Scan for the cell matching the given text and deliver its (x, y) coordinate at center. 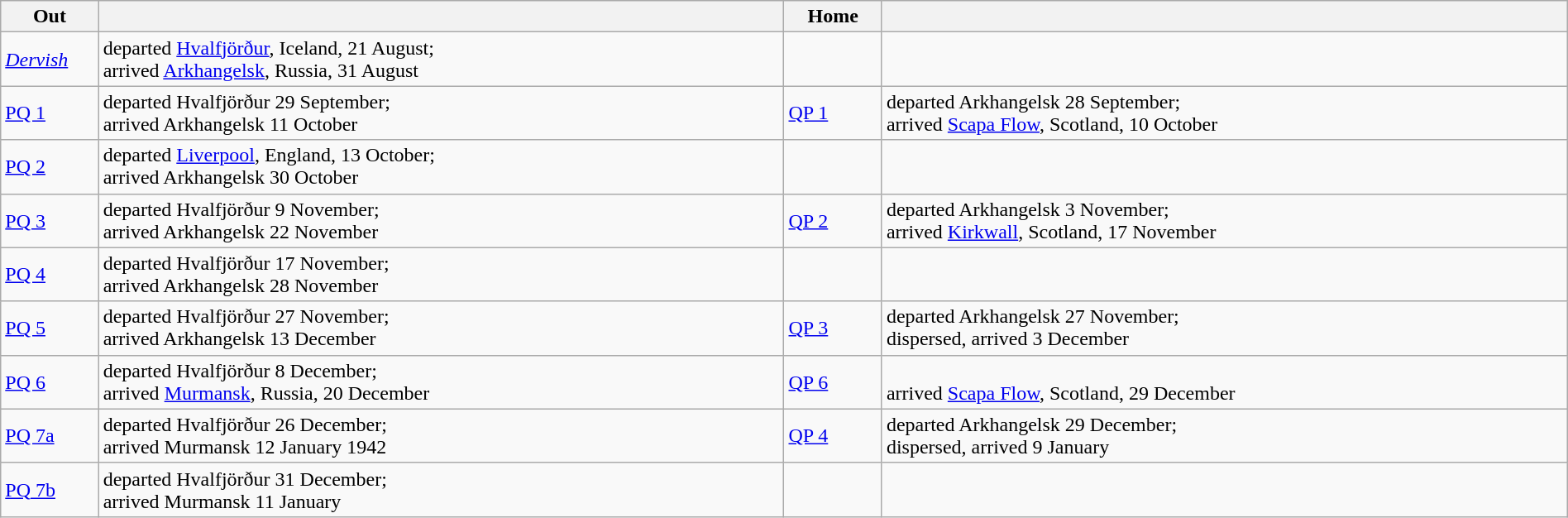
QP 2 (833, 220)
PQ 2 (50, 167)
departed Hvalfjörður 27 November;arrived Arkhangelsk 13 December (442, 328)
QP 6 (833, 382)
PQ 1 (50, 113)
QP 3 (833, 328)
departed Hvalfjörður 9 November;arrived Arkhangelsk 22 November (442, 220)
PQ 7a (50, 435)
Dervish (50, 60)
departed Hvalfjörður 26 December;arrived Murmansk 12 January 1942 (442, 435)
arrived Scapa Flow, Scotland, 29 December (1224, 382)
departed Arkhangelsk 27 November;dispersed, arrived 3 December (1224, 328)
departed Hvalfjörður 8 December;arrived Murmansk, Russia, 20 December (442, 382)
QP 1 (833, 113)
departed Hvalfjörður 29 September;arrived Arkhangelsk 11 October (442, 113)
departed Hvalfjörður 17 November;arrived Arkhangelsk 28 November (442, 275)
departed Arkhangelsk 29 December;dispersed, arrived 9 January (1224, 435)
PQ 3 (50, 220)
departed Hvalfjörður, Iceland, 21 August;arrived Arkhangelsk, Russia, 31 August (442, 60)
departed Arkhangelsk 3 November;arrived Kirkwall, Scotland, 17 November (1224, 220)
departed Liverpool, England, 13 October;arrived Arkhangelsk 30 October (442, 167)
Home (833, 17)
Out (50, 17)
PQ 6 (50, 382)
PQ 4 (50, 275)
QP 4 (833, 435)
departed Arkhangelsk 28 September;arrived Scapa Flow, Scotland, 10 October (1224, 113)
PQ 5 (50, 328)
departed Hvalfjörður 31 December;arrived Murmansk 11 January (442, 490)
PQ 7b (50, 490)
